Pinpoint the cell where the given text exists, returning its (X, Y) midpoint coordinate. 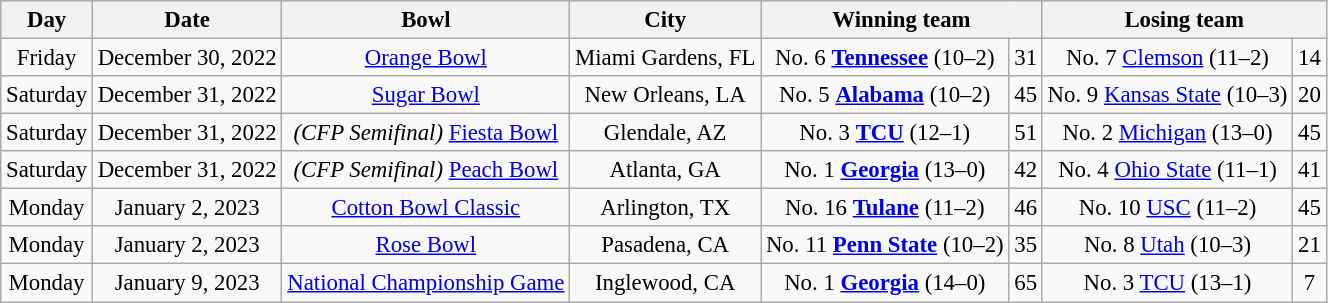
41 (1310, 170)
Orange Bowl (426, 58)
No. 3 TCU (12–1) (885, 133)
(CFP Semifinal) Fiesta Bowl (426, 133)
No. 9 Kansas State (10–3) (1167, 95)
Bowl (426, 20)
65 (1026, 283)
No. 10 USC (11–2) (1167, 208)
No. 11 Penn State (10–2) (885, 245)
New Orleans, LA (666, 95)
Winning team (902, 20)
No. 2 Michigan (13–0) (1167, 133)
January 9, 2023 (187, 283)
Date (187, 20)
Inglewood, CA (666, 283)
No. 6 Tennessee (10–2) (885, 58)
No. 8 Utah (10–3) (1167, 245)
December 30, 2022 (187, 58)
Losing team (1184, 20)
46 (1026, 208)
No. 5 Alabama (10–2) (885, 95)
No. 16 Tulane (11–2) (885, 208)
(CFP Semifinal) Peach Bowl (426, 170)
National Championship Game (426, 283)
Day (47, 20)
Glendale, AZ (666, 133)
7 (1310, 283)
20 (1310, 95)
Miami Gardens, FL (666, 58)
No. 3 TCU (13–1) (1167, 283)
City (666, 20)
35 (1026, 245)
51 (1026, 133)
No. 1 Georgia (13–0) (885, 170)
Rose Bowl (426, 245)
No. 7 Clemson (11–2) (1167, 58)
31 (1026, 58)
No. 4 Ohio State (11–1) (1167, 170)
42 (1026, 170)
No. 1 Georgia (14–0) (885, 283)
Pasadena, CA (666, 245)
14 (1310, 58)
Sugar Bowl (426, 95)
Atlanta, GA (666, 170)
Cotton Bowl Classic (426, 208)
Arlington, TX (666, 208)
21 (1310, 245)
Friday (47, 58)
